Locate the cell with the specified text and output its [X, Y] center coordinate. 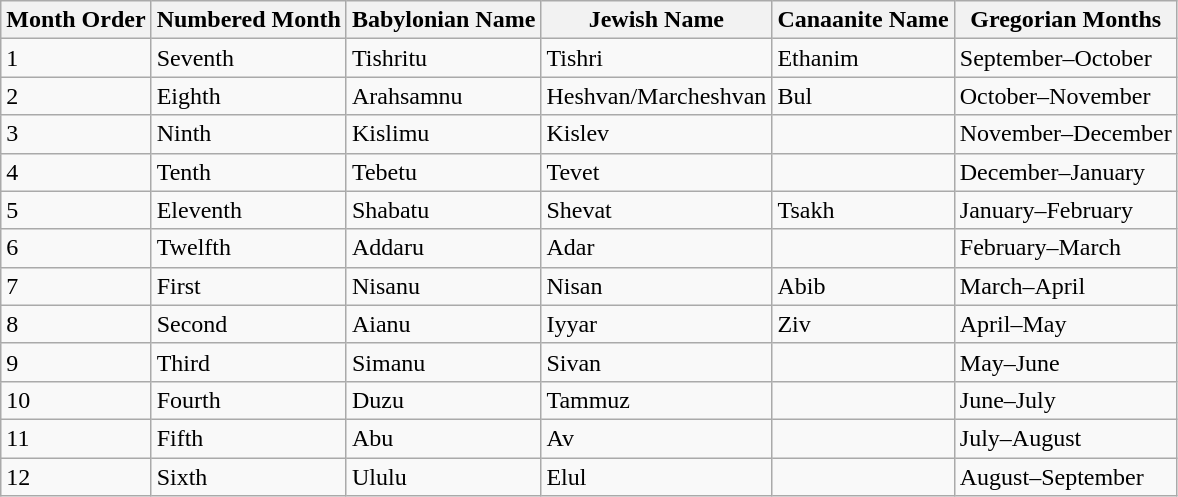
November–December [1066, 134]
Duzu [443, 400]
Month Order [76, 20]
August–September [1066, 477]
Ethanim [863, 58]
Canaanite Name [863, 20]
Jewish Name [656, 20]
3 [76, 134]
9 [76, 362]
Numbered Month [248, 20]
Tebetu [443, 172]
December–January [1066, 172]
Kislimu [443, 134]
Third [248, 362]
6 [76, 248]
Gregorian Months [1066, 20]
Tishri [656, 58]
March–April [1066, 286]
Sivan [656, 362]
February–March [1066, 248]
Abu [443, 438]
June–July [1066, 400]
Tammuz [656, 400]
January–February [1066, 210]
Abib [863, 286]
Ninth [248, 134]
Babylonian Name [443, 20]
Twelfth [248, 248]
7 [76, 286]
Av [656, 438]
Second [248, 324]
12 [76, 477]
Heshvan/Marcheshvan [656, 96]
First [248, 286]
Arahsamnu [443, 96]
Shevat [656, 210]
Kislev [656, 134]
Iyyar [656, 324]
April–May [1066, 324]
Elul [656, 477]
Bul [863, 96]
May–June [1066, 362]
Fourth [248, 400]
September–October [1066, 58]
Ziv [863, 324]
Ululu [443, 477]
Shabatu [443, 210]
10 [76, 400]
Eleventh [248, 210]
Addaru [443, 248]
4 [76, 172]
Aianu [443, 324]
Eighth [248, 96]
Nisanu [443, 286]
October–November [1066, 96]
Nisan [656, 286]
Tenth [248, 172]
Tevet [656, 172]
8 [76, 324]
July–August [1066, 438]
Tsakh [863, 210]
5 [76, 210]
Adar [656, 248]
Tishritu [443, 58]
Fifth [248, 438]
Seventh [248, 58]
11 [76, 438]
1 [76, 58]
Sixth [248, 477]
Simanu [443, 362]
2 [76, 96]
